Search for the cell housing the specified text and yield its (x, y) center coordinate. 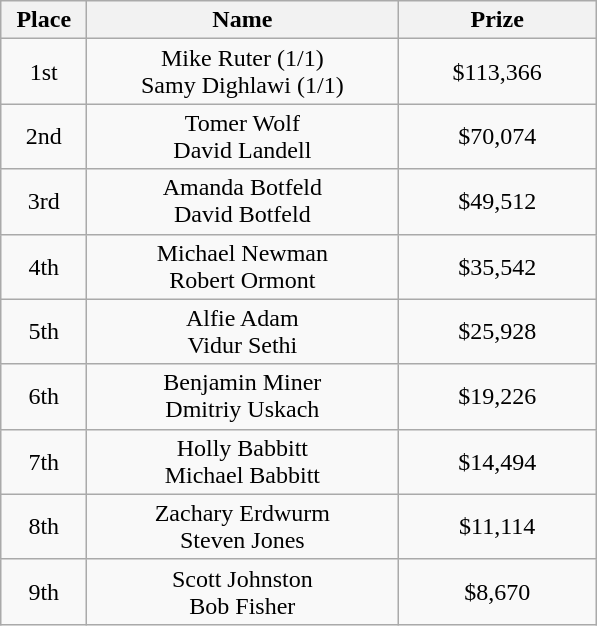
Tomer WolfDavid Landell (242, 136)
Scott JohnstonBob Fisher (242, 592)
Mike Ruter (1/1)Samy Dighlawi (1/1) (242, 72)
7th (44, 462)
8th (44, 526)
5th (44, 332)
Name (242, 20)
4th (44, 266)
$25,928 (498, 332)
Zachary ErdwurmSteven Jones (242, 526)
$11,114 (498, 526)
6th (44, 396)
Prize (498, 20)
Alfie AdamVidur Sethi (242, 332)
Holly BabbittMichael Babbitt (242, 462)
$113,366 (498, 72)
Amanda BotfeldDavid Botfeld (242, 202)
2nd (44, 136)
9th (44, 592)
Michael NewmanRobert Ormont (242, 266)
Benjamin MinerDmitriy Uskach (242, 396)
$35,542 (498, 266)
$19,226 (498, 396)
Place (44, 20)
$8,670 (498, 592)
1st (44, 72)
3rd (44, 202)
$49,512 (498, 202)
$70,074 (498, 136)
$14,494 (498, 462)
